Find where the given text appears and provide that cell's center as (x, y) coordinate. 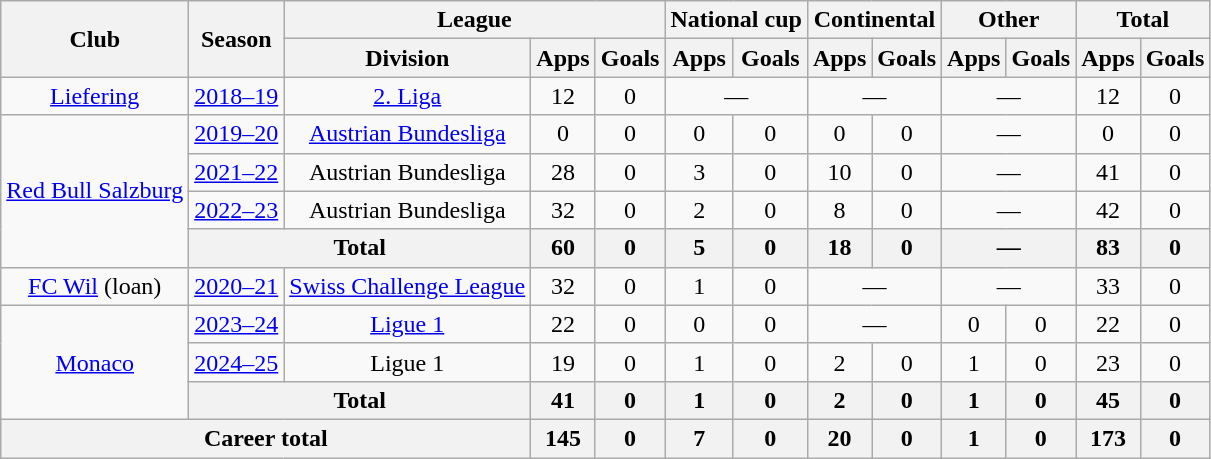
2023–24 (236, 324)
Continental (874, 20)
Liefering (95, 96)
60 (563, 248)
2019–20 (236, 134)
5 (699, 248)
Other (1009, 20)
173 (1108, 438)
33 (1108, 286)
FC Wil (loan) (95, 286)
Swiss Challenge League (408, 286)
2020–21 (236, 286)
19 (563, 362)
2024–25 (236, 362)
2021–22 (236, 172)
National cup (736, 20)
10 (839, 172)
Monaco (95, 362)
23 (1108, 362)
2. Liga (408, 96)
2018–19 (236, 96)
20 (839, 438)
28 (563, 172)
Career total (266, 438)
Division (408, 58)
42 (1108, 210)
Club (95, 39)
Season (236, 39)
2022–23 (236, 210)
7 (699, 438)
145 (563, 438)
45 (1108, 400)
3 (699, 172)
18 (839, 248)
League (474, 20)
83 (1108, 248)
Red Bull Salzburg (95, 191)
8 (839, 210)
